Scan for the cell matching the given text and deliver its (X, Y) coordinate at center. 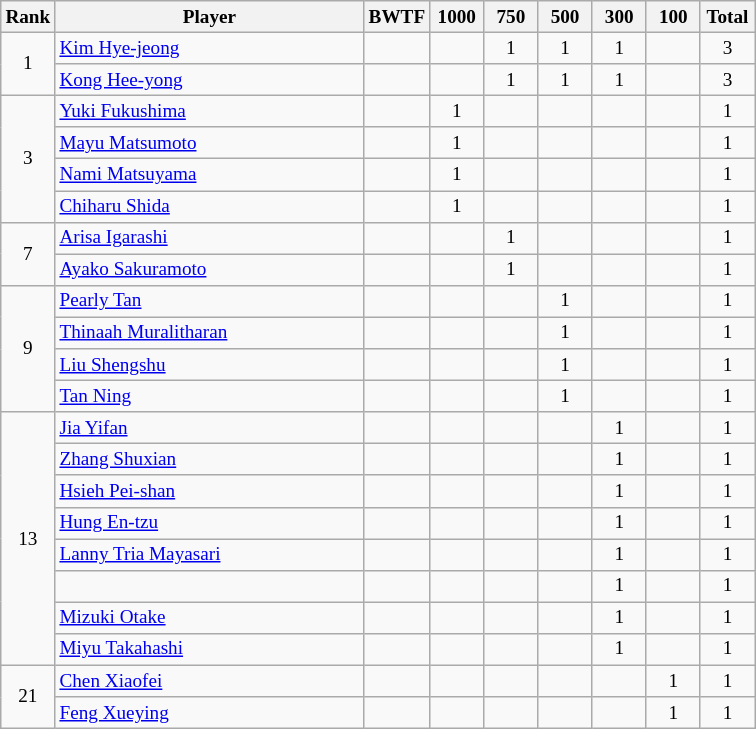
Chiharu Shida (210, 206)
1000 (457, 17)
Liu Shengshu (210, 365)
Nami Matsuyama (210, 175)
Chen Xiaofei (210, 681)
Rank (28, 17)
Zhang Shuxian (210, 460)
Thinaah Muralitharan (210, 333)
Feng Xueying (210, 713)
Ayako Sakuramoto (210, 270)
Hsieh Pei-shan (210, 491)
750 (511, 17)
7 (28, 254)
Hung En-tzu (210, 523)
Miyu Takahashi (210, 649)
Player (210, 17)
100 (673, 17)
Tan Ning (210, 396)
9 (28, 348)
Total (727, 17)
13 (28, 538)
Mizuki Otake (210, 618)
21 (28, 696)
Lanny Tria Mayasari (210, 554)
BWTF (397, 17)
Mayu Matsumoto (210, 143)
Kim Hye-jeong (210, 48)
Yuki Fukushima (210, 111)
300 (619, 17)
Arisa Igarashi (210, 238)
Jia Yifan (210, 428)
500 (565, 17)
Pearly Tan (210, 301)
Kong Hee-yong (210, 80)
